Determine the [x, y] coordinate at the center of the cell enclosing the given text.  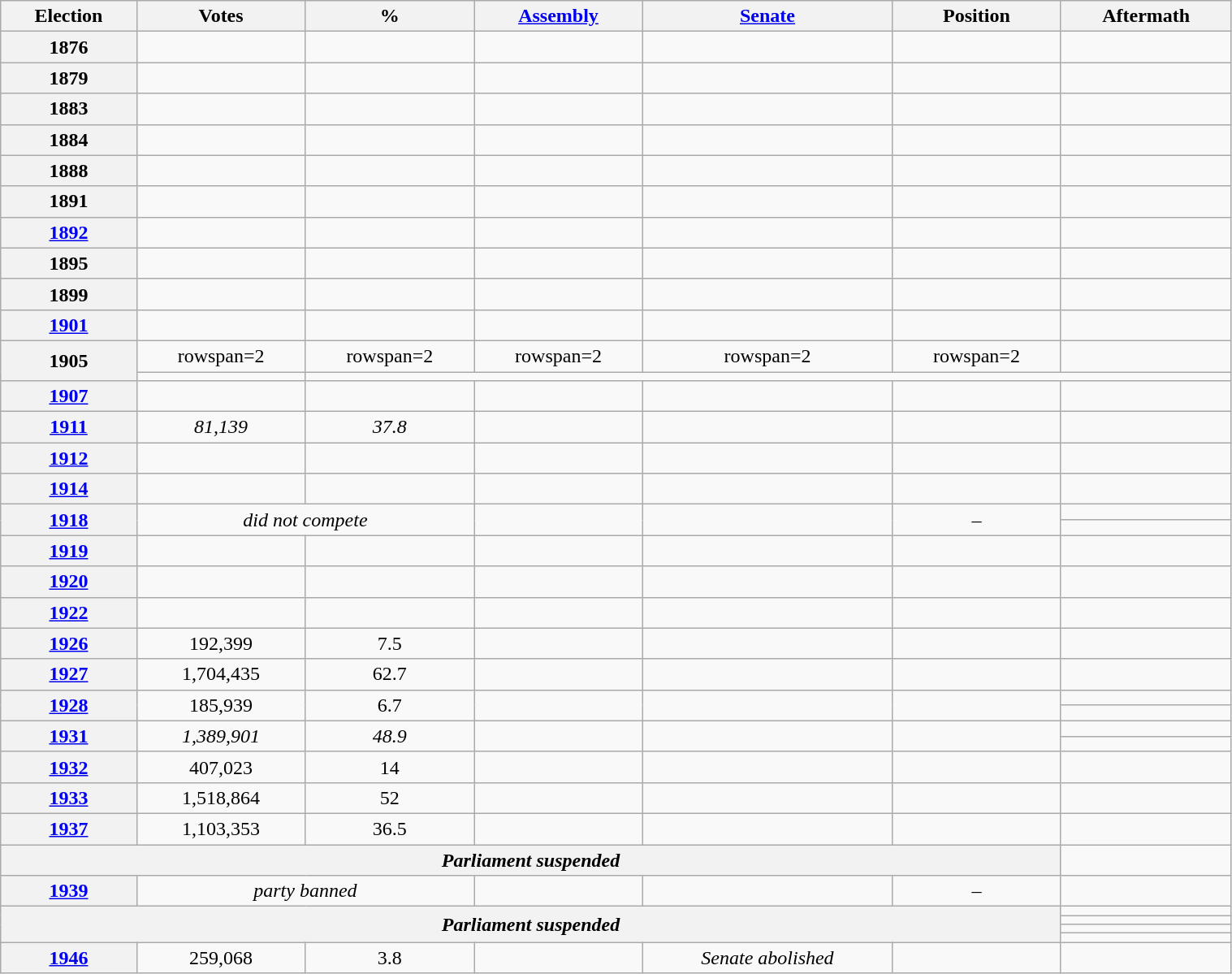
1937 [68, 829]
1928 [68, 705]
1899 [68, 294]
1,704,435 [221, 674]
62.7 [390, 674]
1884 [68, 140]
1933 [68, 798]
1920 [68, 582]
1,103,353 [221, 829]
1946 [68, 958]
1883 [68, 109]
3.8 [390, 958]
1892 [68, 232]
Senate abolished [767, 958]
1879 [68, 78]
1912 [68, 458]
1932 [68, 767]
36.5 [390, 829]
48.9 [390, 736]
14 [390, 767]
192,399 [221, 643]
party banned [305, 891]
81,139 [221, 427]
1888 [68, 171]
Votes [221, 16]
1939 [68, 891]
259,068 [221, 958]
1895 [68, 263]
185,939 [221, 705]
1905 [68, 361]
1901 [68, 325]
6.7 [390, 705]
52 [390, 798]
1876 [68, 47]
1,518,864 [221, 798]
407,023 [221, 767]
1922 [68, 613]
Election [68, 16]
1919 [68, 551]
1914 [68, 489]
37.8 [390, 427]
did not compete [305, 520]
7.5 [390, 643]
1931 [68, 736]
1927 [68, 674]
1918 [68, 520]
Senate [767, 16]
1,389,901 [221, 736]
1926 [68, 643]
1891 [68, 201]
Aftermath [1146, 16]
Position [977, 16]
1911 [68, 427]
1907 [68, 396]
Assembly [559, 16]
% [390, 16]
